Detect which cell encompasses the target text, then output its [x, y] center coordinate. 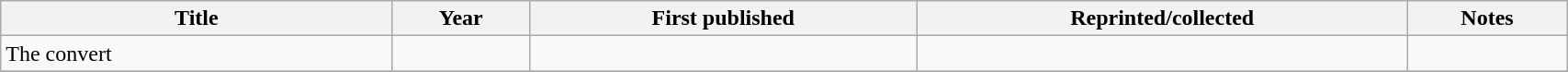
Notes [1486, 18]
First published [723, 18]
Year [461, 18]
Title [197, 18]
Reprinted/collected [1162, 18]
The convert [197, 54]
